Find where the given text appears and provide that cell's center as (X, Y) coordinate. 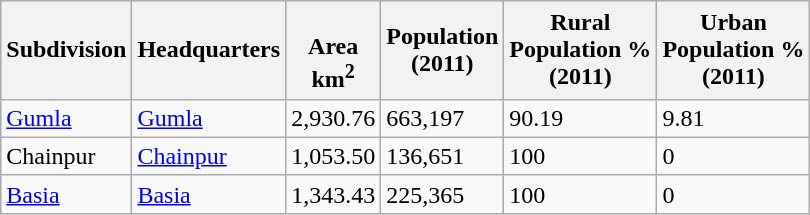
Population(2011) (442, 50)
663,197 (442, 118)
2,930.76 (334, 118)
136,651 (442, 156)
Urban Population % (2011) (734, 50)
Subdivision (66, 50)
1,053.50 (334, 156)
1,343.43 (334, 194)
RuralPopulation %(2011) (580, 50)
Headquarters (209, 50)
Areakm2 (334, 50)
90.19 (580, 118)
9.81 (734, 118)
225,365 (442, 194)
